Extract the (x, y) coordinate from the center of the cell holding the provided text.  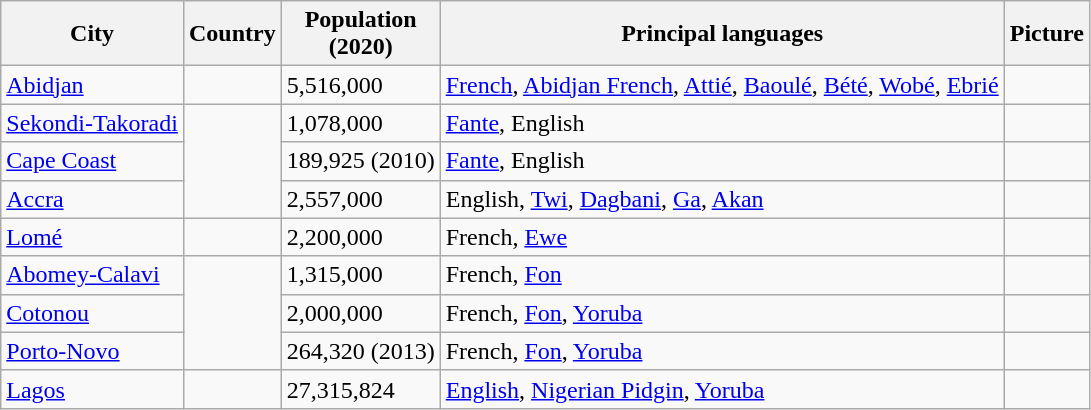
Abidjan (92, 85)
Picture (1046, 34)
Cape Coast (92, 161)
264,320 (2013) (360, 351)
Porto-Novo (92, 351)
Cotonou (92, 313)
2,200,000 (360, 237)
5,516,000 (360, 85)
Lagos (92, 389)
Abomey-Calavi (92, 275)
27,315,824 (360, 389)
French, Abidjan French, Attié, Baoulé, Bété, Wobé, Ebrié (722, 85)
Accra (92, 199)
English, Nigerian Pidgin, Yoruba (722, 389)
French, Ewe (722, 237)
Principal languages (722, 34)
189,925 (2010) (360, 161)
City (92, 34)
French, Fon (722, 275)
1,315,000 (360, 275)
Country (232, 34)
1,078,000 (360, 123)
2,557,000 (360, 199)
Lomé (92, 237)
2,000,000 (360, 313)
English, Twi, Dagbani, Ga, Akan (722, 199)
Sekondi-Takoradi (92, 123)
Population(2020) (360, 34)
